Provide the [X, Y] coordinate of the cell's center where the given text is located.  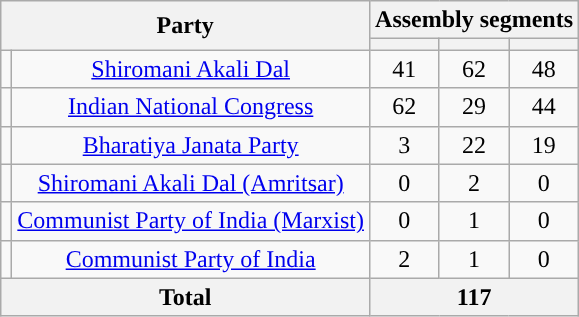
Assembly segments [474, 20]
41 [405, 69]
3 [405, 145]
29 [474, 107]
19 [544, 145]
Communist Party of India (Marxist) [191, 221]
48 [544, 69]
117 [474, 297]
Shiromani Akali Dal (Amritsar) [191, 183]
44 [544, 107]
Bharatiya Janata Party [191, 145]
Shiromani Akali Dal [191, 69]
22 [474, 145]
Total [186, 297]
Communist Party of India [191, 259]
Party [186, 26]
Indian National Congress [191, 107]
